Locate the cell with the specified text and output its (X, Y) center coordinate. 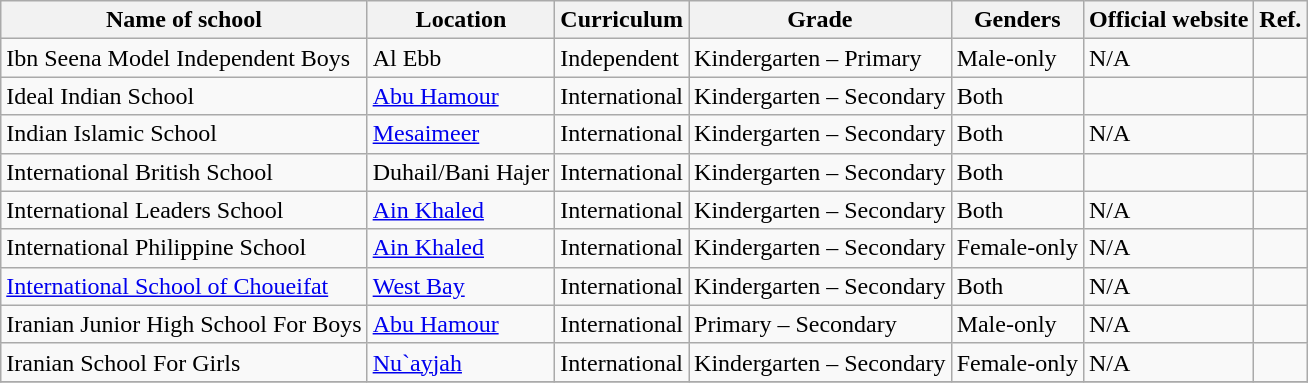
Indian Islamic School (184, 134)
Iranian School For Girls (184, 362)
International School of Choueifat (184, 286)
International British School (184, 172)
Nu`ayjah (461, 362)
Official website (1168, 20)
West Bay (461, 286)
International Philippine School (184, 248)
Location (461, 20)
Ideal Indian School (184, 96)
Independent (622, 58)
Kindergarten – Primary (820, 58)
Genders (1017, 20)
International Leaders School (184, 210)
Ibn Seena Model Independent Boys (184, 58)
Name of school (184, 20)
Duhail/Bani Hajer (461, 172)
Mesaimeer (461, 134)
Primary – Secondary (820, 324)
Curriculum (622, 20)
Al Ebb (461, 58)
Grade (820, 20)
Ref. (1280, 20)
Iranian Junior High School For Boys (184, 324)
